Extract the [X, Y] coordinate from the center of the cell holding the provided text.  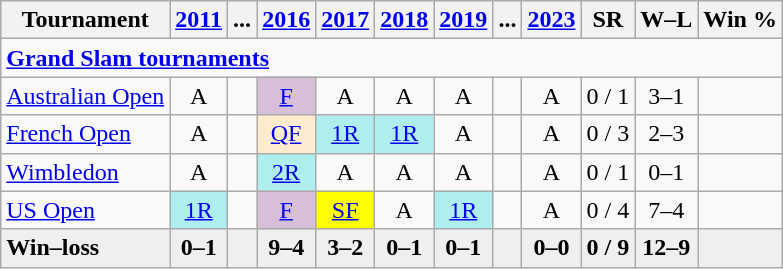
2017 [346, 20]
Tournament [86, 20]
Win–loss [86, 248]
Win % [740, 20]
US Open [86, 210]
2R [286, 172]
3–1 [666, 96]
2–3 [666, 134]
W–L [666, 20]
9–4 [286, 248]
3–2 [346, 248]
12–9 [666, 248]
French Open [86, 134]
Wimbledon [86, 172]
SR [608, 20]
Grand Slam tournaments [392, 58]
0 / 4 [608, 210]
7–4 [666, 210]
2016 [286, 20]
0 / 9 [608, 248]
0–0 [552, 248]
2023 [552, 20]
SF [346, 210]
QF [286, 134]
0 / 3 [608, 134]
2018 [404, 20]
2019 [464, 20]
2011 [199, 20]
Australian Open [86, 96]
